Return (x, y) of the center of cell containing provided text 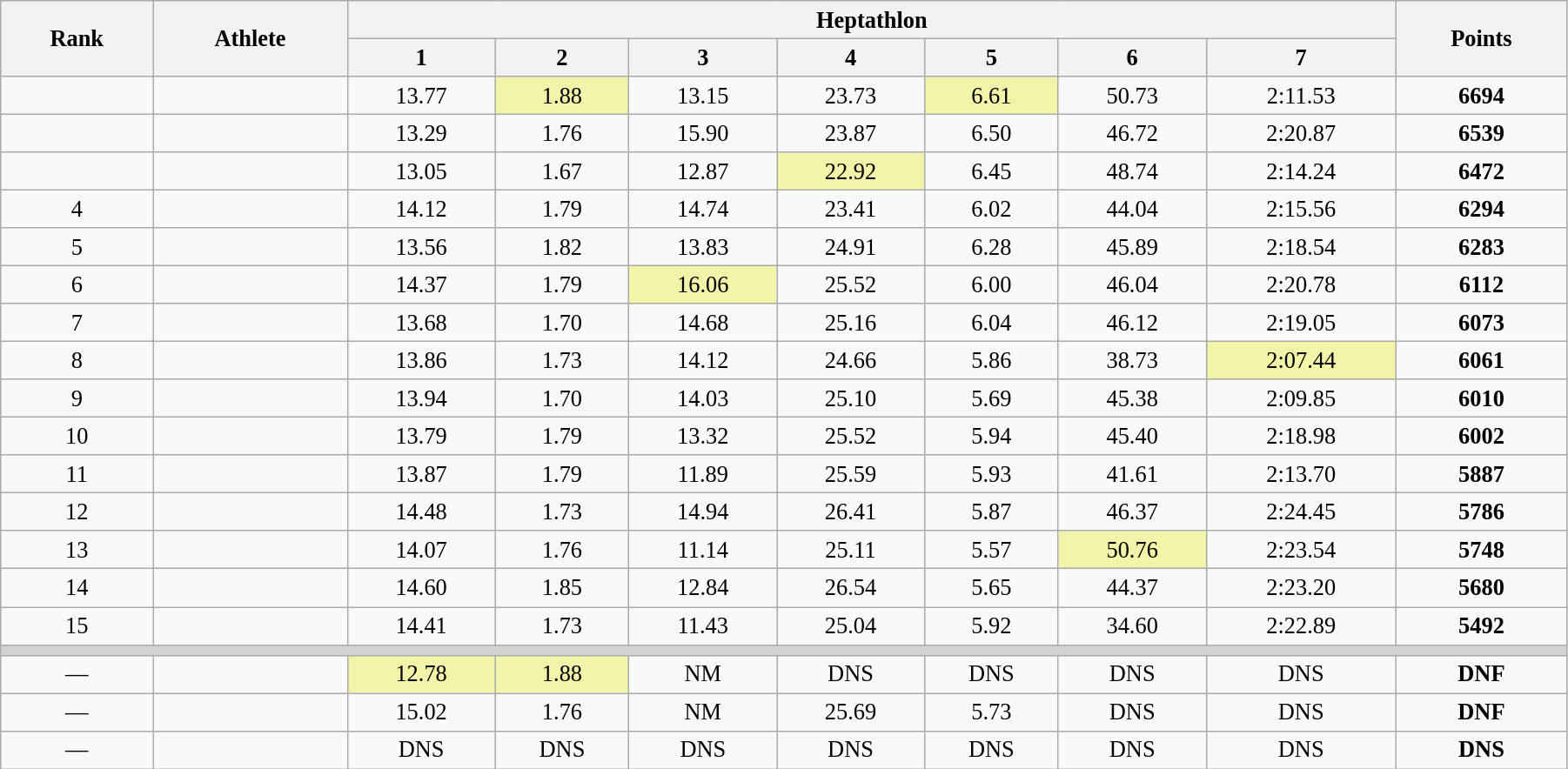
44.04 (1132, 209)
13.15 (703, 95)
6.00 (991, 284)
6539 (1481, 133)
6112 (1481, 284)
13.87 (421, 474)
2:14.24 (1301, 171)
45.89 (1132, 247)
14.03 (703, 398)
5.57 (991, 550)
25.11 (851, 550)
6.45 (991, 171)
2:13.70 (1301, 474)
23.87 (851, 133)
12.84 (703, 588)
12.87 (703, 171)
23.41 (851, 209)
25.69 (851, 712)
Athlete (251, 38)
Points (1481, 38)
5.87 (991, 512)
50.73 (1132, 95)
50.76 (1132, 550)
6073 (1481, 323)
45.38 (1132, 398)
38.73 (1132, 360)
9 (77, 398)
13.94 (421, 398)
15 (77, 625)
13.29 (421, 133)
6472 (1481, 171)
2:23.20 (1301, 588)
14.07 (421, 550)
2:11.53 (1301, 95)
14.41 (421, 625)
25.10 (851, 398)
2:22.89 (1301, 625)
2:18.54 (1301, 247)
14.74 (703, 209)
2:19.05 (1301, 323)
14.48 (421, 512)
2:23.54 (1301, 550)
15.02 (421, 712)
6061 (1481, 360)
2:20.87 (1301, 133)
1.67 (562, 171)
24.66 (851, 360)
6.50 (991, 133)
2 (562, 57)
1.82 (562, 247)
44.37 (1132, 588)
Heptathlon (872, 19)
6283 (1481, 247)
11.43 (703, 625)
46.12 (1132, 323)
2:24.45 (1301, 512)
25.16 (851, 323)
6010 (1481, 398)
6002 (1481, 436)
41.61 (1132, 474)
46.04 (1132, 284)
5.86 (991, 360)
13.79 (421, 436)
2:20.78 (1301, 284)
6.04 (991, 323)
24.91 (851, 247)
13.83 (703, 247)
13.05 (421, 171)
11.89 (703, 474)
1.85 (562, 588)
48.74 (1132, 171)
12 (77, 512)
5748 (1481, 550)
5.94 (991, 436)
3 (703, 57)
13.56 (421, 247)
5680 (1481, 588)
6.02 (991, 209)
13 (77, 550)
13.32 (703, 436)
5887 (1481, 474)
11 (77, 474)
25.04 (851, 625)
2:15.56 (1301, 209)
12.78 (421, 674)
5.69 (991, 398)
14.68 (703, 323)
34.60 (1132, 625)
14 (77, 588)
5.73 (991, 712)
1 (421, 57)
2:07.44 (1301, 360)
45.40 (1132, 436)
26.41 (851, 512)
13.86 (421, 360)
22.92 (851, 171)
14.60 (421, 588)
5786 (1481, 512)
10 (77, 436)
16.06 (703, 284)
14.37 (421, 284)
15.90 (703, 133)
5.65 (991, 588)
2:18.98 (1301, 436)
23.73 (851, 95)
25.59 (851, 474)
13.77 (421, 95)
46.72 (1132, 133)
6294 (1481, 209)
2:09.85 (1301, 398)
14.94 (703, 512)
6.61 (991, 95)
26.54 (851, 588)
13.68 (421, 323)
6694 (1481, 95)
5.92 (991, 625)
5492 (1481, 625)
11.14 (703, 550)
5.93 (991, 474)
Rank (77, 38)
46.37 (1132, 512)
6.28 (991, 247)
8 (77, 360)
